Search for the cell housing the specified text and yield its (x, y) center coordinate. 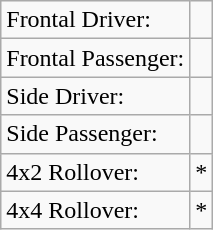
4x2 Rollover: (96, 172)
Frontal Passenger: (96, 58)
Side Passenger: (96, 134)
Side Driver: (96, 96)
4x4 Rollover: (96, 210)
Frontal Driver: (96, 20)
